Identify which cell holds the provided text, then report its (x, y) central coordinate. 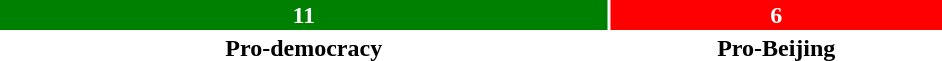
11 (304, 15)
6 (776, 15)
